Scan for the cell matching the given text and deliver its [X, Y] coordinate at center. 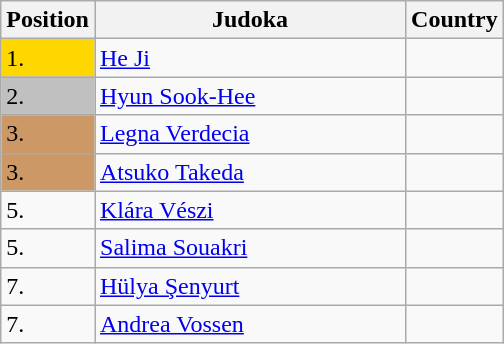
Hyun Sook-Hee [250, 96]
Klára Vészi [250, 210]
Salima Souakri [250, 248]
1. [48, 58]
He Ji [250, 58]
Atsuko Takeda [250, 172]
Country [455, 20]
Judoka [250, 20]
Position [48, 20]
Andrea Vossen [250, 324]
2. [48, 96]
Hülya Şenyurt [250, 286]
Legna Verdecia [250, 134]
